Determine the (X, Y) coordinate at the center of the cell enclosing the given text.  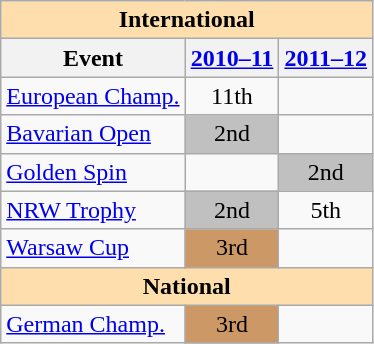
Event (93, 58)
German Champ. (93, 324)
11th (232, 96)
2011–12 (326, 58)
International (187, 20)
National (187, 286)
Golden Spin (93, 172)
Bavarian Open (93, 134)
NRW Trophy (93, 210)
5th (326, 210)
European Champ. (93, 96)
2010–11 (232, 58)
Warsaw Cup (93, 248)
